For the text-containing cell, return its midpoint in [X, Y] coordinate format. 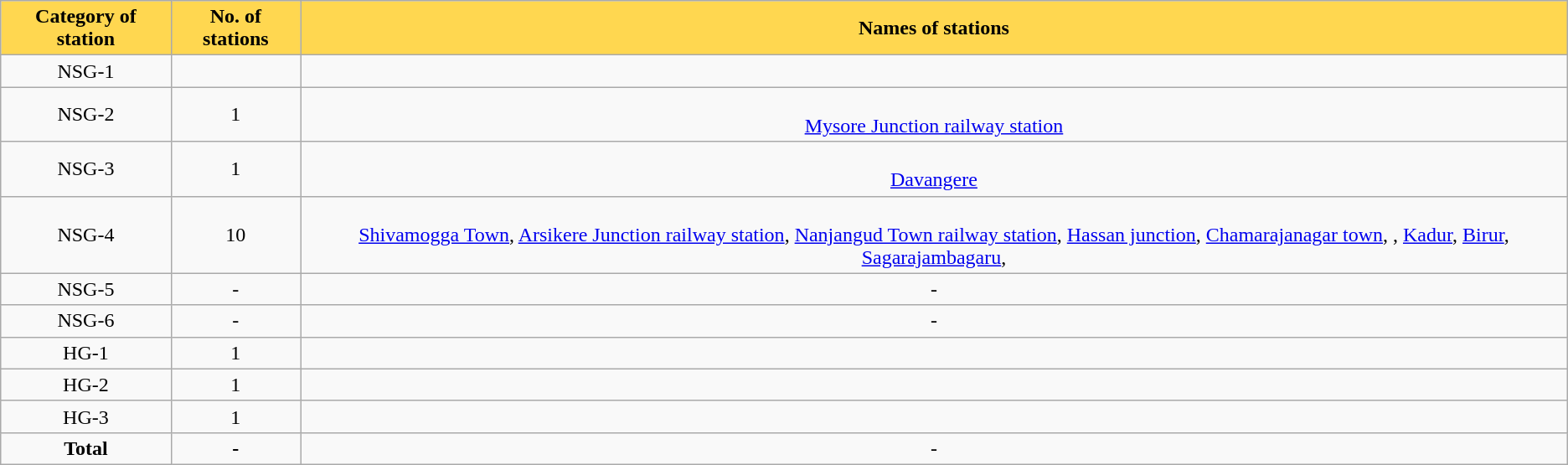
NSG-6 [85, 321]
NSG-5 [85, 289]
Total [85, 448]
HG-3 [85, 416]
No. of stations [236, 28]
Mysore Junction railway station [935, 114]
HG-2 [85, 385]
NSG-2 [85, 114]
10 [236, 235]
NSG-4 [85, 235]
NSG-3 [85, 169]
HG-1 [85, 353]
NSG-1 [85, 71]
Category of station [85, 28]
Names of stations [935, 28]
Davangere [935, 169]
